Extract the [X, Y] coordinate from the center of the cell holding the provided text.  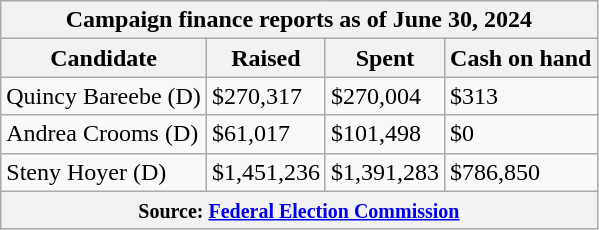
Source: Federal Election Commission [299, 210]
Cash on hand [521, 58]
Quincy Bareebe (D) [104, 96]
$1,451,236 [266, 172]
Raised [266, 58]
Steny Hoyer (D) [104, 172]
Candidate [104, 58]
Campaign finance reports as of June 30, 2024 [299, 20]
$270,317 [266, 96]
$101,498 [384, 134]
$1,391,283 [384, 172]
$786,850 [521, 172]
$313 [521, 96]
$61,017 [266, 134]
$270,004 [384, 96]
$0 [521, 134]
Spent [384, 58]
Andrea Crooms (D) [104, 134]
